From the cell containing the given text, extract its center point as [X, Y] coordinate. 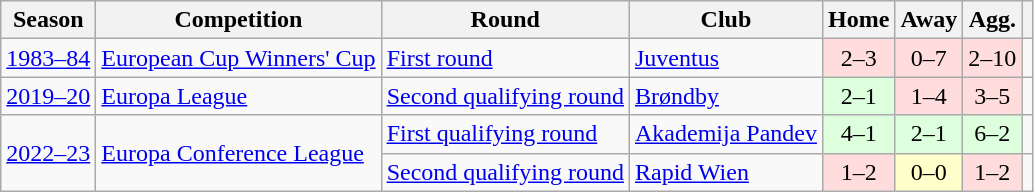
Agg. [992, 20]
1983–84 [48, 58]
2–10 [992, 58]
First round [505, 58]
Competition [238, 20]
Rapid Wien [726, 172]
Juventus [726, 58]
0–7 [929, 58]
4–1 [858, 134]
Round [505, 20]
0–0 [929, 172]
Away [929, 20]
2–3 [858, 58]
European Cup Winners' Cup [238, 58]
2019–20 [48, 96]
3–5 [992, 96]
Home [858, 20]
Season [48, 20]
6–2 [992, 134]
Europa Conference League [238, 153]
Brøndby [726, 96]
1–4 [929, 96]
Europa League [238, 96]
First qualifying round [505, 134]
Akademija Pandev [726, 134]
2022–23 [48, 153]
Club [726, 20]
